Search for the cell housing the specified text and yield its [X, Y] center coordinate. 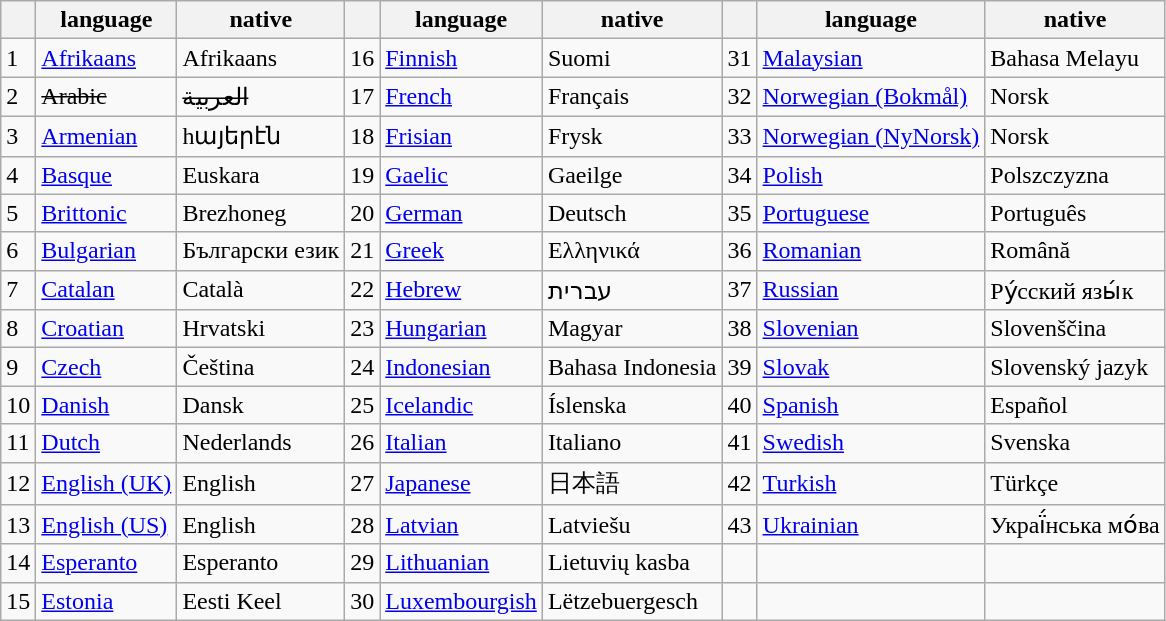
Български език [261, 251]
Danish [106, 405]
Swedish [871, 443]
32 [740, 97]
42 [740, 484]
German [462, 213]
Lithuanian [462, 563]
10 [18, 405]
31 [740, 58]
16 [362, 58]
Slovak [871, 367]
Catalan [106, 290]
7 [18, 290]
Lietuvių kasba [632, 563]
Bahasa Indonesia [632, 367]
Polszczyzna [1076, 175]
Ελληνικά [632, 251]
Brittonic [106, 213]
العربية [261, 97]
13 [18, 525]
Norwegian (NyNorsk) [871, 136]
Croatian [106, 329]
28 [362, 525]
40 [740, 405]
English (US) [106, 525]
Español [1076, 405]
Frysk [632, 136]
9 [18, 367]
Slovenian [871, 329]
Luxembourgish [462, 601]
Icelandic [462, 405]
39 [740, 367]
33 [740, 136]
Indonesian [462, 367]
Euskara [261, 175]
27 [362, 484]
15 [18, 601]
12 [18, 484]
6 [18, 251]
English (UK) [106, 484]
Português [1076, 213]
Turkish [871, 484]
29 [362, 563]
17 [362, 97]
Romanian [871, 251]
עברית [632, 290]
26 [362, 443]
Magyar [632, 329]
Ukrainian [871, 525]
30 [362, 601]
Dansk [261, 405]
Basque [106, 175]
35 [740, 213]
Eesti Keel [261, 601]
25 [362, 405]
Svenska [1076, 443]
11 [18, 443]
Frisian [462, 136]
Finnish [462, 58]
41 [740, 443]
Polish [871, 175]
Japanese [462, 484]
Čeština [261, 367]
Türkçe [1076, 484]
36 [740, 251]
Català [261, 290]
21 [362, 251]
Brezhoneg [261, 213]
43 [740, 525]
22 [362, 290]
Czech [106, 367]
Bulgarian [106, 251]
Portuguese [871, 213]
French [462, 97]
Slovenščina [1076, 329]
3 [18, 136]
Français [632, 97]
Hungarian [462, 329]
38 [740, 329]
2 [18, 97]
Russian [871, 290]
Malaysian [871, 58]
Norwegian (Bokmål) [871, 97]
Italiano [632, 443]
19 [362, 175]
14 [18, 563]
Greek [462, 251]
Slovenský jazyk [1076, 367]
Lëtzebuergesch [632, 601]
Dutch [106, 443]
Nederlands [261, 443]
Hrvatski [261, 329]
34 [740, 175]
Deutsch [632, 213]
Ру́сский язы́к [1076, 290]
18 [362, 136]
Украї́нська мо́ва [1076, 525]
Gaeilge [632, 175]
Italian [462, 443]
Arabic [106, 97]
Armenian [106, 136]
8 [18, 329]
Hebrew [462, 290]
20 [362, 213]
hայերէն [261, 136]
Estonia [106, 601]
Română [1076, 251]
37 [740, 290]
1 [18, 58]
23 [362, 329]
Latviešu [632, 525]
Íslenska [632, 405]
Suomi [632, 58]
日本語 [632, 484]
5 [18, 213]
Gaelic [462, 175]
Latvian [462, 525]
Bahasa Melayu [1076, 58]
24 [362, 367]
Spanish [871, 405]
4 [18, 175]
